Search for the cell housing the specified text and yield its (x, y) center coordinate. 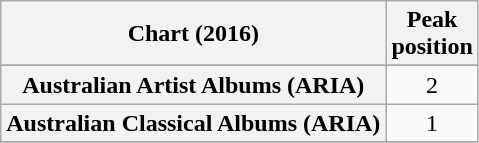
2 (432, 85)
Chart (2016) (194, 34)
Australian Classical Albums (ARIA) (194, 123)
Peakposition (432, 34)
1 (432, 123)
Australian Artist Albums (ARIA) (194, 85)
